From the cell containing the given text, extract its center point as [X, Y] coordinate. 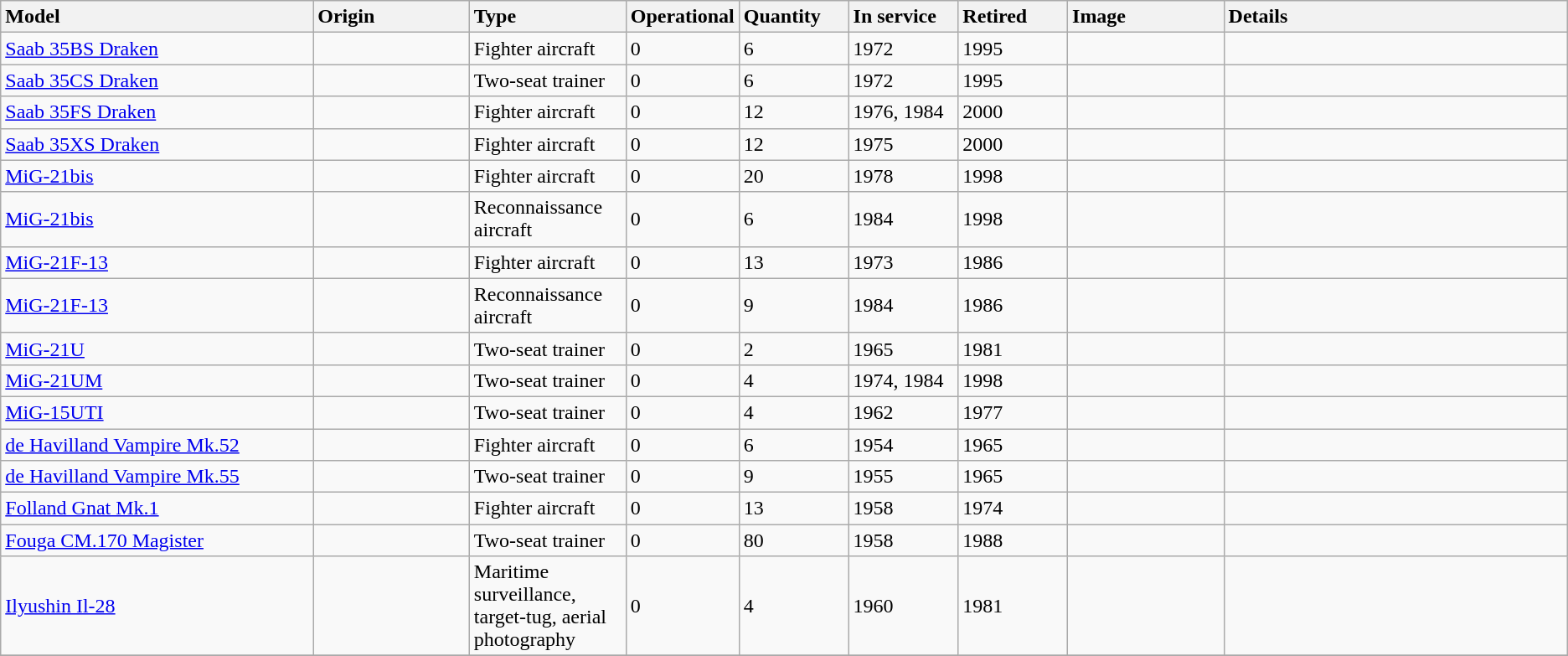
Model [157, 17]
In service [903, 17]
Details [1395, 17]
1988 [1014, 540]
1955 [903, 477]
MiG-21UM [157, 380]
Ilyushin Il-28 [157, 607]
1960 [903, 607]
1976, 1984 [903, 112]
1954 [903, 445]
de Havilland Vampire Mk.52 [157, 445]
1974, 1984 [903, 380]
2 [794, 349]
Operational [682, 17]
1977 [1014, 412]
1974 [1014, 509]
MiG-15UTI [157, 412]
1975 [903, 144]
1962 [903, 412]
Folland Gnat Mk.1 [157, 509]
Image [1146, 17]
Saab 35FS Draken [157, 112]
1973 [903, 262]
Saab 35CS Draken [157, 80]
de Havilland Vampire Mk.55 [157, 477]
Saab 35XS Draken [157, 144]
MiG-21U [157, 349]
1978 [903, 176]
Maritime surveillance, target-tug, aerial photography [548, 607]
Quantity [794, 17]
Origin [392, 17]
Fouga CM.170 Magister [157, 540]
Saab 35BS Draken [157, 49]
80 [794, 540]
Type [548, 17]
20 [794, 176]
Retired [1014, 17]
